For the text-containing cell, return its midpoint in (x, y) coordinate format. 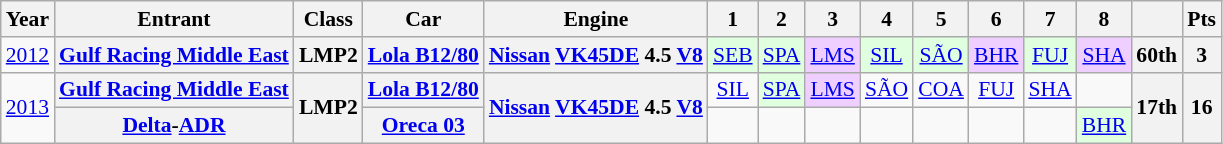
8 (1104, 19)
5 (941, 19)
Engine (596, 19)
17th (1156, 108)
2 (782, 19)
Entrant (174, 19)
Class (328, 19)
Delta-ADR (174, 126)
4 (886, 19)
60th (1156, 55)
Oreca 03 (424, 126)
16 (1202, 108)
SEB (733, 55)
2012 (28, 55)
1 (733, 19)
COA (941, 90)
7 (1050, 19)
Year (28, 19)
6 (996, 19)
Pts (1202, 19)
2013 (28, 108)
Car (424, 19)
